Return the (X, Y) coordinate for the center point of the cell that contains the specified text.  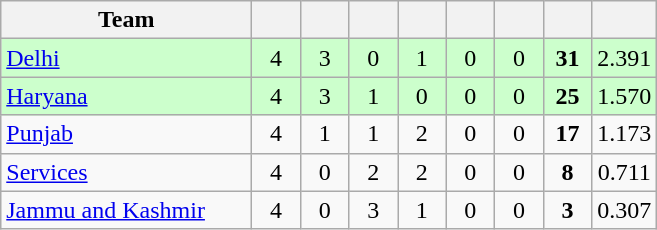
31 (568, 58)
1.570 (624, 96)
0.711 (624, 172)
0.307 (624, 210)
Services (126, 172)
Jammu and Kashmir (126, 210)
25 (568, 96)
8 (568, 172)
Haryana (126, 96)
Team (126, 20)
Delhi (126, 58)
17 (568, 134)
Punjab (126, 134)
2.391 (624, 58)
1.173 (624, 134)
